Capture the cell that displays the provided text and extract its (X, Y) central coordinate. 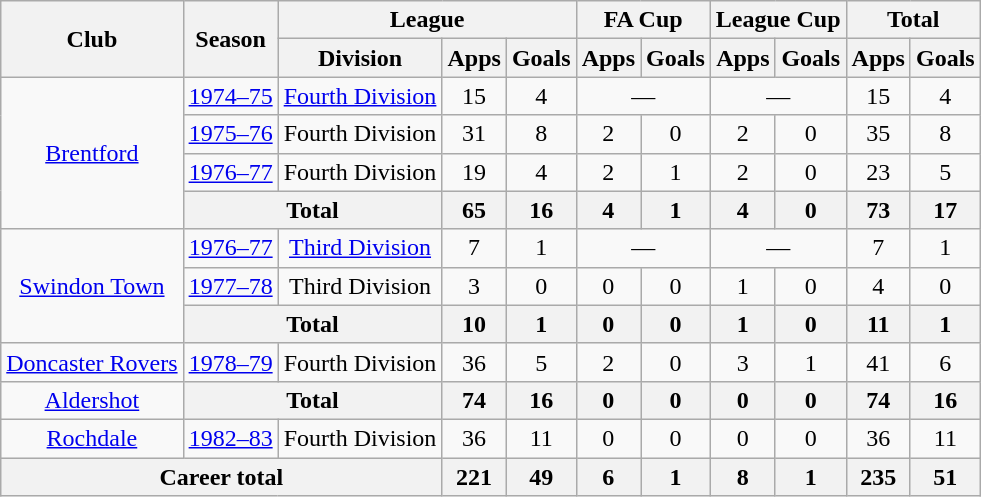
Rochdale (92, 438)
League (427, 20)
31 (474, 134)
41 (878, 362)
73 (878, 210)
35 (878, 134)
1974–75 (230, 96)
1982–83 (230, 438)
1977–78 (230, 286)
235 (878, 477)
Aldershot (92, 400)
League Cup (778, 20)
49 (541, 477)
Season (230, 39)
1978–79 (230, 362)
Career total (222, 477)
Swindon Town (92, 286)
Division (360, 58)
Doncaster Rovers (92, 362)
1975–76 (230, 134)
19 (474, 172)
FA Cup (643, 20)
10 (474, 324)
221 (474, 477)
65 (474, 210)
51 (945, 477)
23 (878, 172)
Brentford (92, 153)
17 (945, 210)
Club (92, 39)
